Determine the (x, y) coordinate at the center of the cell enclosing the given text.  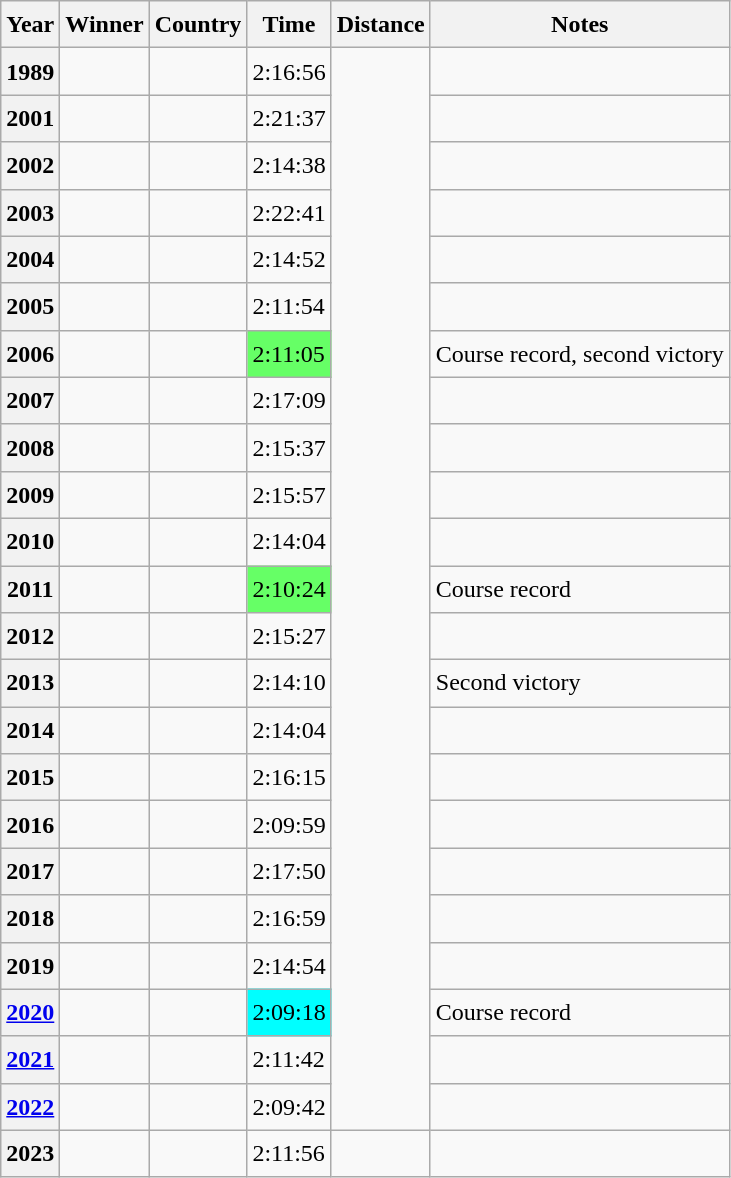
2004 (30, 260)
2018 (30, 918)
2:14:54 (289, 966)
2007 (30, 400)
2023 (30, 1154)
2:11:42 (289, 1060)
Distance (380, 24)
2003 (30, 212)
2012 (30, 636)
2:15:37 (289, 448)
Notes (580, 24)
1989 (30, 72)
2:14:52 (289, 260)
Year (30, 24)
2013 (30, 684)
2005 (30, 306)
2:09:42 (289, 1106)
Second victory (580, 684)
2021 (30, 1060)
2017 (30, 872)
2:17:50 (289, 872)
2:15:27 (289, 636)
2:11:05 (289, 354)
2008 (30, 448)
2015 (30, 778)
2001 (30, 118)
2:22:41 (289, 212)
2010 (30, 542)
2:14:10 (289, 684)
2:16:59 (289, 918)
Course record, second victory (580, 354)
2016 (30, 824)
2:14:38 (289, 166)
2009 (30, 494)
2:09:59 (289, 824)
2020 (30, 1012)
2019 (30, 966)
2:16:15 (289, 778)
2:15:57 (289, 494)
Winner (104, 24)
2:21:37 (289, 118)
2:09:18 (289, 1012)
2006 (30, 354)
2022 (30, 1106)
Time (289, 24)
2:10:24 (289, 590)
2014 (30, 730)
Country (198, 24)
2:16:56 (289, 72)
2011 (30, 590)
2:11:54 (289, 306)
2002 (30, 166)
2:11:56 (289, 1154)
2:17:09 (289, 400)
